Determine the (x, y) coordinate at the center of the cell enclosing the given text.  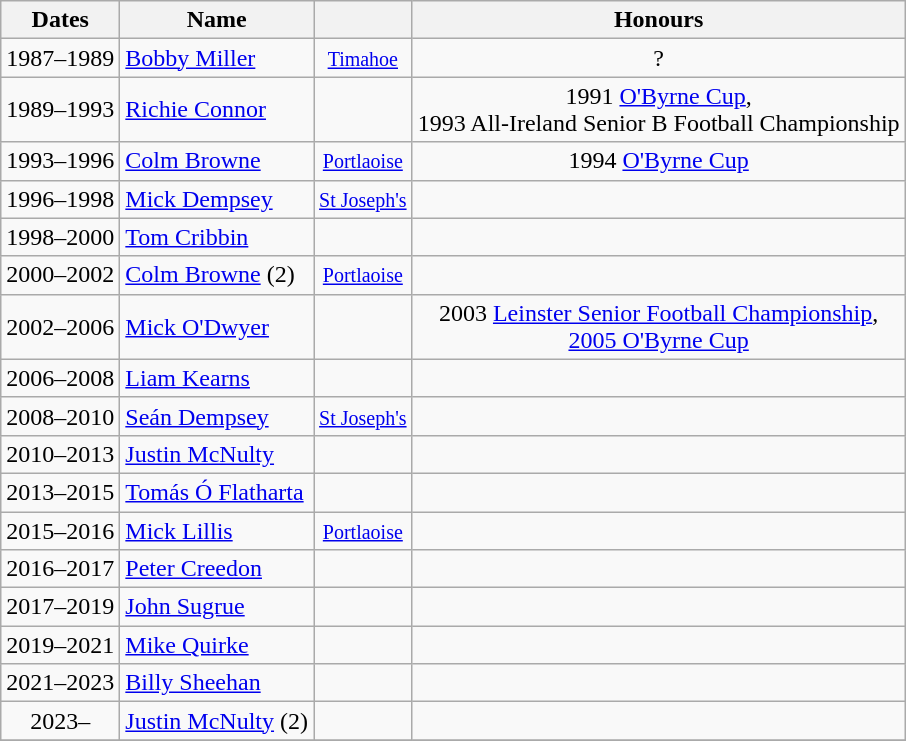
Liam Kearns (217, 378)
Mike Quirke (217, 645)
Bobby Miller (217, 58)
2013–2015 (60, 492)
1989–1993 (60, 110)
2021–2023 (60, 683)
1987–1989 (60, 58)
2015–2016 (60, 531)
Tomás Ó Flatharta (217, 492)
Justin McNulty (217, 454)
2002–2006 (60, 326)
1998–2000 (60, 237)
Richie Connor (217, 110)
Seán Dempsey (217, 416)
1991 O'Byrne Cup,1993 All-Ireland Senior B Football Championship (658, 110)
2003 Leinster Senior Football Championship,2005 O'Byrne Cup (658, 326)
1996–1998 (60, 199)
Mick O'Dwyer (217, 326)
Mick Dempsey (217, 199)
Dates (60, 20)
John Sugrue (217, 607)
1993–1996 (60, 161)
? (658, 58)
2023– (60, 721)
Billy Sheehan (217, 683)
Colm Browne (2) (217, 275)
Name (217, 20)
2019–2021 (60, 645)
Honours (658, 20)
Timahoe (364, 58)
Peter Creedon (217, 569)
Mick Lillis (217, 531)
2006–2008 (60, 378)
Justin McNulty (2) (217, 721)
2017–2019 (60, 607)
1994 O'Byrne Cup (658, 161)
2010–2013 (60, 454)
2016–2017 (60, 569)
2000–2002 (60, 275)
Tom Cribbin (217, 237)
2008–2010 (60, 416)
Colm Browne (217, 161)
